For the text-containing cell, return its midpoint in (X, Y) coordinate format. 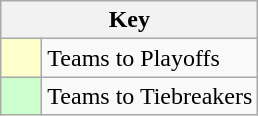
Key (130, 20)
Teams to Playoffs (150, 58)
Teams to Tiebreakers (150, 96)
